Identify which cell holds the provided text, then report its (X, Y) central coordinate. 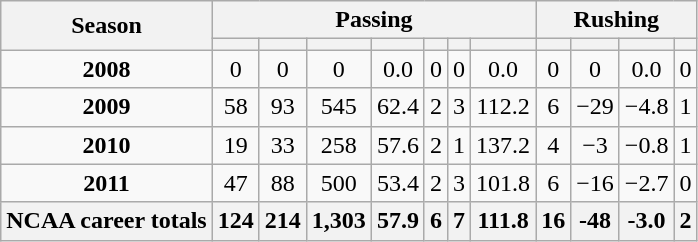
47 (236, 183)
16 (554, 221)
2009 (106, 107)
124 (236, 221)
Rushing (616, 20)
−3 (596, 145)
57.9 (398, 221)
62.4 (398, 107)
111.8 (504, 221)
88 (282, 183)
19 (236, 145)
4 (554, 145)
2011 (106, 183)
214 (282, 221)
−0.8 (646, 145)
7 (460, 221)
57.6 (398, 145)
112.2 (504, 107)
−4.8 (646, 107)
500 (338, 183)
Season (106, 26)
53.4 (398, 183)
NCAA career totals (106, 221)
-48 (596, 221)
1,303 (338, 221)
258 (338, 145)
93 (282, 107)
58 (236, 107)
137.2 (504, 145)
2008 (106, 69)
−2.7 (646, 183)
−29 (596, 107)
Passing (374, 20)
545 (338, 107)
-3.0 (646, 221)
−16 (596, 183)
33 (282, 145)
2010 (106, 145)
101.8 (504, 183)
